Determine the [X, Y] coordinate at the center of the cell enclosing the given text.  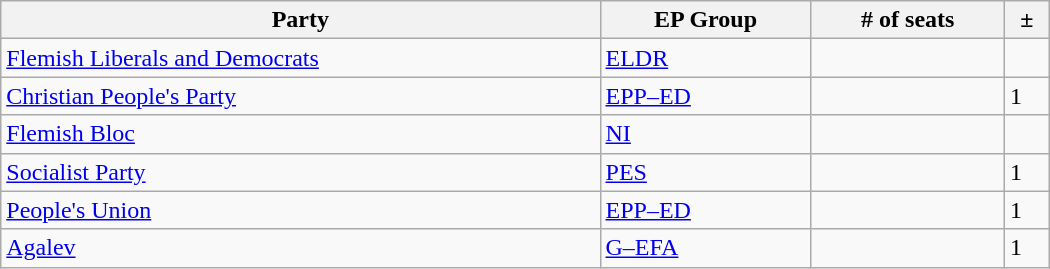
Christian People's Party [300, 96]
Flemish Bloc [300, 134]
ELDR [706, 58]
People's Union [300, 210]
Agalev [300, 248]
EP Group [706, 20]
PES [706, 172]
Socialist Party [300, 172]
G–EFA [706, 248]
# of seats [908, 20]
Party [300, 20]
NI [706, 134]
± [1026, 20]
Flemish Liberals and Democrats [300, 58]
